Pinpoint the cell where the given text exists, returning its (X, Y) midpoint coordinate. 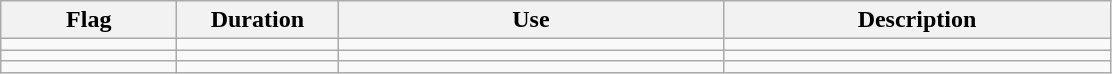
Flag (89, 20)
Use (531, 20)
Duration (258, 20)
Description (917, 20)
